Identify which cell holds the provided text, then report its [x, y] central coordinate. 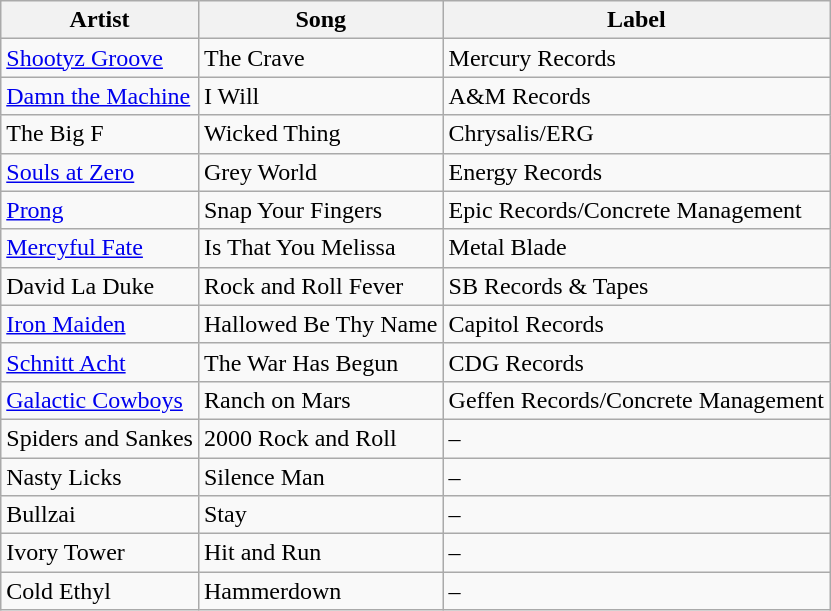
Ivory Tower [100, 553]
I Will [320, 96]
Label [636, 20]
The War Has Begun [320, 362]
Mercury Records [636, 58]
Hallowed Be Thy Name [320, 324]
Iron Maiden [100, 324]
Prong [100, 210]
Artist [100, 20]
Souls at Zero [100, 172]
Stay [320, 515]
Metal Blade [636, 248]
Ranch on Mars [320, 400]
Energy Records [636, 172]
Shootyz Groove [100, 58]
Grey World [320, 172]
Snap Your Fingers [320, 210]
Chrysalis/ERG [636, 134]
Capitol Records [636, 324]
David La Duke [100, 286]
Geffen Records/Concrete Management [636, 400]
Hammerdown [320, 591]
Wicked Thing [320, 134]
SB Records & Tapes [636, 286]
CDG Records [636, 362]
Damn the Machine [100, 96]
Nasty Licks [100, 477]
Is That You Melissa [320, 248]
Hit and Run [320, 553]
Silence Man [320, 477]
A&M Records [636, 96]
2000 Rock and Roll [320, 438]
Song [320, 20]
The Big F [100, 134]
Bullzai [100, 515]
Cold Ethyl [100, 591]
Mercyful Fate [100, 248]
Galactic Cowboys [100, 400]
Spiders and Sankes [100, 438]
Rock and Roll Fever [320, 286]
The Crave [320, 58]
Epic Records/Concrete Management [636, 210]
Schnitt Acht [100, 362]
